Find where the given text appears and provide that cell's center as [x, y] coordinate. 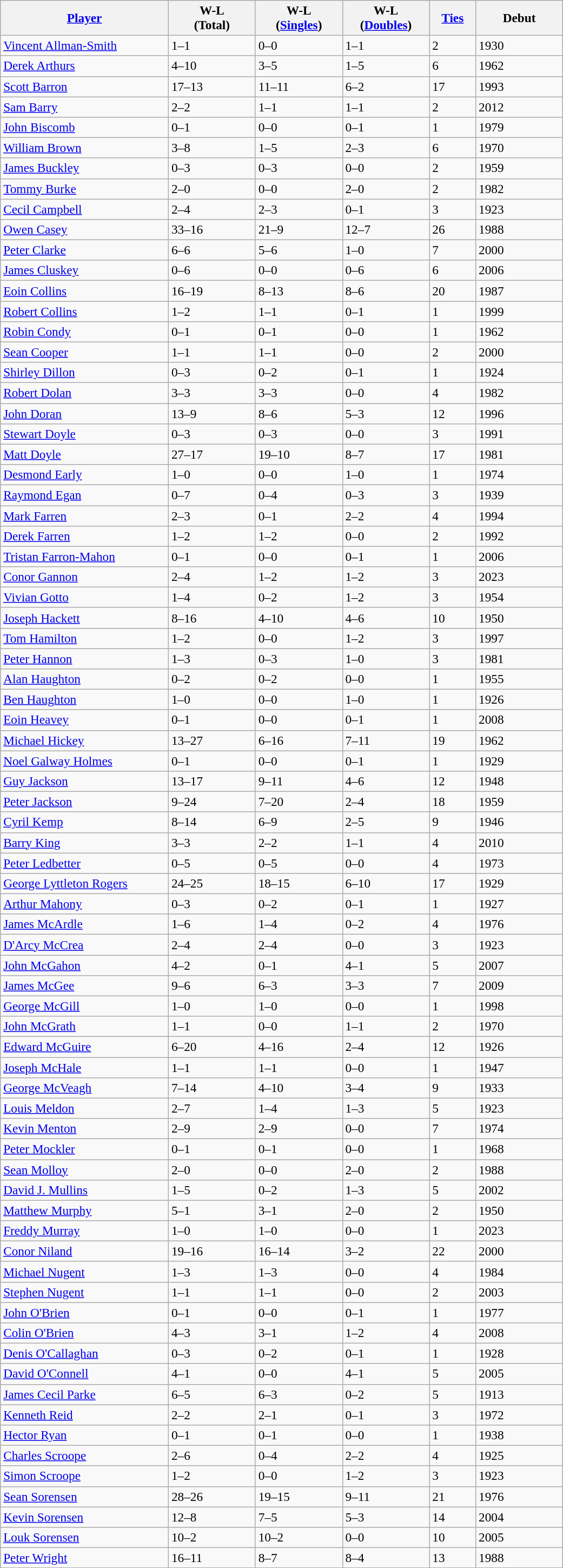
Ties [453, 17]
1948 [519, 781]
3–5 [299, 66]
Eoin Collins [84, 290]
26 [453, 229]
16–14 [299, 1251]
13–17 [212, 781]
Robin Condy [84, 332]
Stephen Nugent [84, 1292]
1993 [519, 87]
20 [453, 290]
Derek Arthurs [84, 66]
11–11 [299, 87]
Michael Hickey [84, 740]
Derek Farren [84, 536]
Louis Meldon [84, 1108]
Stewart Doyle [84, 434]
John McGrath [84, 1027]
7–14 [212, 1088]
Edward McGuire [84, 1047]
Sam Barry [84, 107]
Sean Sorensen [84, 1497]
6–20 [212, 1047]
1913 [519, 1394]
8–4 [386, 1558]
Cyril Kemp [84, 822]
Denis O'Callaghan [84, 1353]
8–13 [299, 290]
D'Arcy McCrea [84, 944]
Eoin Heavey [84, 720]
Arthur Mahony [84, 904]
1938 [519, 1435]
David O'Connell [84, 1374]
4–2 [212, 965]
12–8 [212, 1517]
1992 [519, 536]
Peter Mockler [84, 1149]
1930 [519, 45]
David J. Mullins [84, 1190]
Alan Haughton [84, 679]
Sean Molloy [84, 1169]
16–11 [212, 1558]
1972 [519, 1414]
19–16 [212, 1251]
Player [84, 17]
Conor Gannon [84, 577]
6–5 [212, 1394]
Sean Cooper [84, 352]
1996 [519, 413]
1933 [519, 1088]
3–4 [386, 1088]
Peter Ledbetter [84, 863]
18 [453, 802]
2007 [519, 965]
1984 [519, 1272]
16–19 [212, 290]
Freddy Murray [84, 1230]
1–6 [212, 924]
7–20 [299, 802]
9–6 [212, 985]
2009 [519, 985]
18–15 [299, 883]
2010 [519, 843]
Robert Dolan [84, 393]
1977 [519, 1312]
1997 [519, 638]
Colin O'Brien [84, 1333]
Tristan Farron-Mahon [84, 557]
Tom Hamilton [84, 638]
9–24 [212, 802]
Guy Jackson [84, 781]
0–7 [212, 495]
19 [453, 740]
Conor Niland [84, 1251]
13 [453, 1558]
6–6 [212, 250]
Kevin Sorensen [84, 1517]
Peter Clarke [84, 250]
2012 [519, 107]
William Brown [84, 148]
6–9 [299, 822]
John McGahon [84, 965]
2004 [519, 1517]
1999 [519, 311]
1973 [519, 863]
1946 [519, 822]
Tommy Burke [84, 189]
Kenneth Reid [84, 1414]
17–13 [212, 87]
7–11 [386, 740]
Kevin Menton [84, 1128]
Mark Farren [84, 515]
James McGee [84, 985]
4–3 [212, 1333]
1991 [519, 434]
George McGill [84, 1006]
1998 [519, 1006]
Joseph Hackett [84, 618]
Charles Scroope [84, 1455]
1939 [519, 495]
1968 [519, 1149]
19–10 [299, 454]
1928 [519, 1353]
1955 [519, 679]
12–7 [386, 229]
1925 [519, 1455]
2–1 [299, 1414]
Cecil Campbell [84, 209]
John O'Brien [84, 1312]
Ben Haughton [84, 699]
3–8 [212, 148]
Peter Jackson [84, 802]
Robert Collins [84, 311]
8–14 [212, 822]
Matt Doyle [84, 454]
13–9 [212, 413]
Shirley Dillon [84, 373]
33–16 [212, 229]
22 [453, 1251]
Scott Barron [84, 87]
1927 [519, 904]
Vivian Gotto [84, 597]
2003 [519, 1292]
2–6 [212, 1455]
6–10 [386, 883]
John Biscomb [84, 127]
Joseph McHale [84, 1067]
James McArdle [84, 924]
George Lyttleton Rogers [84, 883]
1987 [519, 290]
6–16 [299, 740]
19–15 [299, 1497]
5–6 [299, 250]
James Buckley [84, 168]
Matthew Murphy [84, 1210]
Michael Nugent [84, 1272]
7–5 [299, 1517]
Hector Ryan [84, 1435]
14 [453, 1517]
George McVeagh [84, 1088]
3–2 [386, 1251]
1924 [519, 373]
W-L(Doubles) [386, 17]
5–1 [212, 1210]
6–2 [386, 87]
Simon Scroope [84, 1476]
James Cluskey [84, 270]
John Doran [84, 413]
1954 [519, 597]
13–27 [212, 740]
James Cecil Parke [84, 1394]
Desmond Early [84, 474]
Owen Casey [84, 229]
21–9 [299, 229]
27–17 [212, 454]
Barry King [84, 843]
28–26 [212, 1497]
1947 [519, 1067]
Noel Galway Holmes [84, 760]
Debut [519, 17]
2–7 [212, 1108]
1994 [519, 515]
21 [453, 1497]
W-L(Singles) [299, 17]
2002 [519, 1190]
Raymond Egan [84, 495]
8–16 [212, 618]
2–5 [386, 822]
Peter Hannon [84, 658]
Vincent Allman-Smith [84, 45]
1979 [519, 127]
Louk Sorensen [84, 1537]
Peter Wright [84, 1558]
24–25 [212, 883]
4–16 [299, 1047]
W-L(Total) [212, 17]
